Detect which cell encompasses the target text, then output its [x, y] center coordinate. 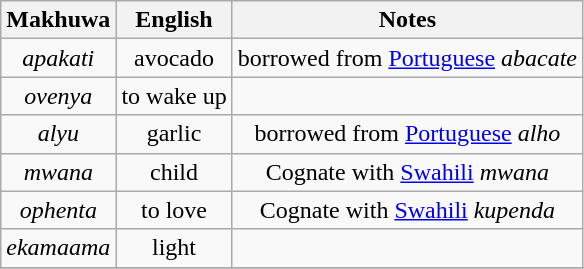
Cognate with Swahili mwana [407, 172]
English [174, 20]
light [174, 248]
ophenta [58, 210]
mwana [58, 172]
ovenya [58, 96]
to love [174, 210]
to wake up [174, 96]
Makhuwa [58, 20]
Notes [407, 20]
avocado [174, 58]
Cognate with Swahili kupenda [407, 210]
child [174, 172]
ekamaama [58, 248]
borrowed from Portuguese alho [407, 134]
apakati [58, 58]
borrowed from Portuguese abacate [407, 58]
alyu [58, 134]
garlic [174, 134]
